Extract the [X, Y] coordinate from the center of the cell holding the provided text.  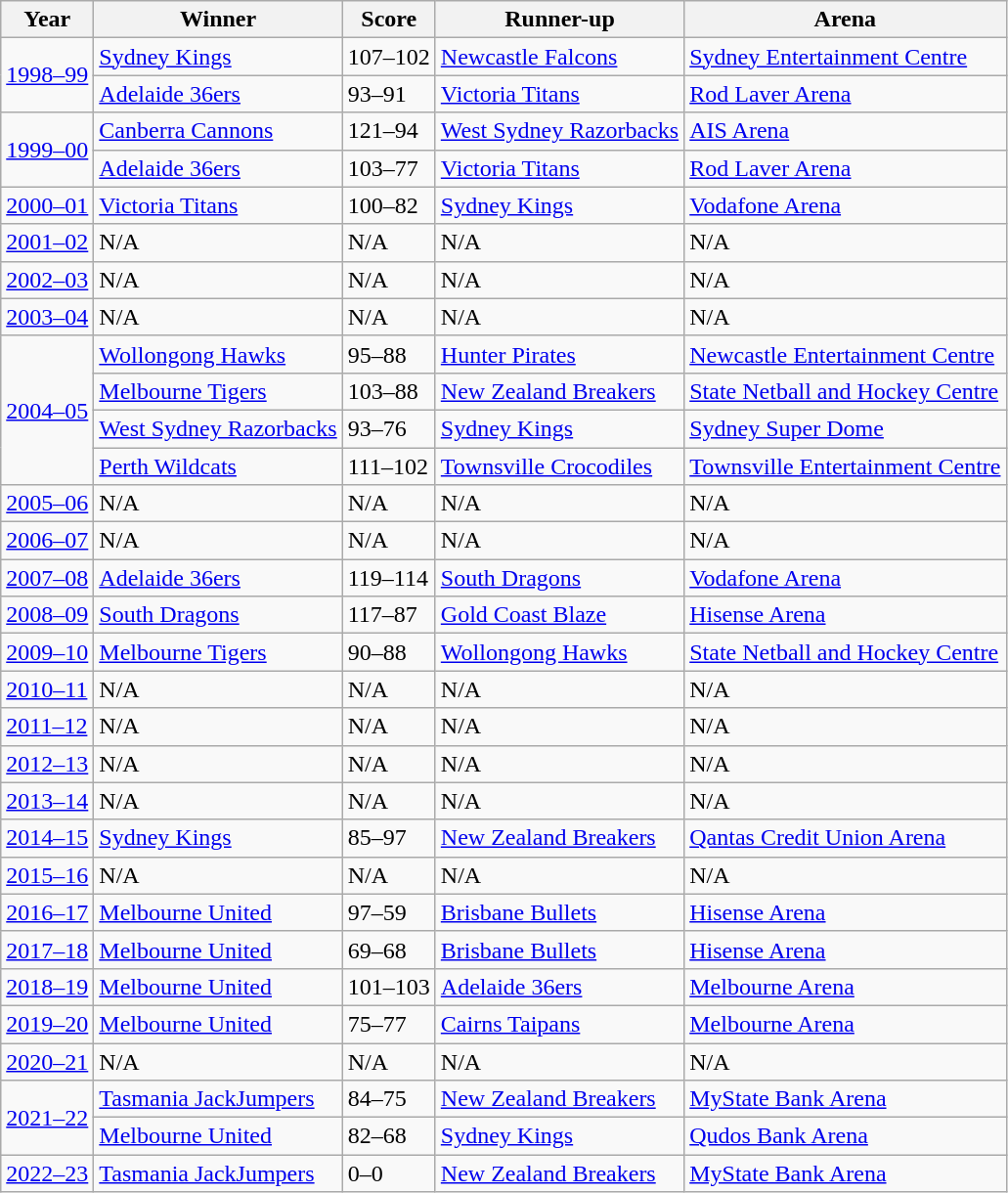
2005–06 [47, 504]
1999–00 [47, 150]
2019–20 [47, 1024]
2004–05 [47, 410]
Townsville Crocodiles [559, 466]
Winner [218, 20]
2022–23 [47, 1173]
2000–01 [47, 205]
93–76 [389, 428]
82–68 [389, 1136]
2016–17 [47, 912]
Gold Coast Blaze [559, 615]
Cairns Taipans [559, 1024]
84–75 [389, 1099]
Qudos Bank Arena [845, 1136]
101–103 [389, 987]
1998–99 [47, 75]
2003–04 [47, 317]
69–68 [389, 950]
2002–03 [47, 280]
2012–13 [47, 764]
2011–12 [47, 727]
2009–10 [47, 652]
Score [389, 20]
103–88 [389, 391]
103–77 [389, 168]
121–94 [389, 131]
2008–09 [47, 615]
2006–07 [47, 541]
Perth Wildcats [218, 466]
117–87 [389, 615]
Arena [845, 20]
2020–21 [47, 1061]
85–97 [389, 838]
2018–19 [47, 987]
2001–02 [47, 243]
119–114 [389, 578]
111–102 [389, 466]
0–0 [389, 1173]
2021–22 [47, 1118]
Canberra Cannons [218, 131]
2014–15 [47, 838]
Sydney Super Dome [845, 428]
2007–08 [47, 578]
90–88 [389, 652]
2017–18 [47, 950]
2015–16 [47, 875]
Year [47, 20]
Runner-up [559, 20]
Qantas Credit Union Arena [845, 838]
Townsville Entertainment Centre [845, 466]
100–82 [389, 205]
97–59 [389, 912]
Hunter Pirates [559, 354]
93–91 [389, 94]
AIS Arena [845, 131]
75–77 [389, 1024]
Sydney Entertainment Centre [845, 57]
107–102 [389, 57]
2010–11 [47, 689]
95–88 [389, 354]
Newcastle Falcons [559, 57]
2013–14 [47, 801]
Newcastle Entertainment Centre [845, 354]
